For the text-containing cell, return its midpoint in [X, Y] coordinate format. 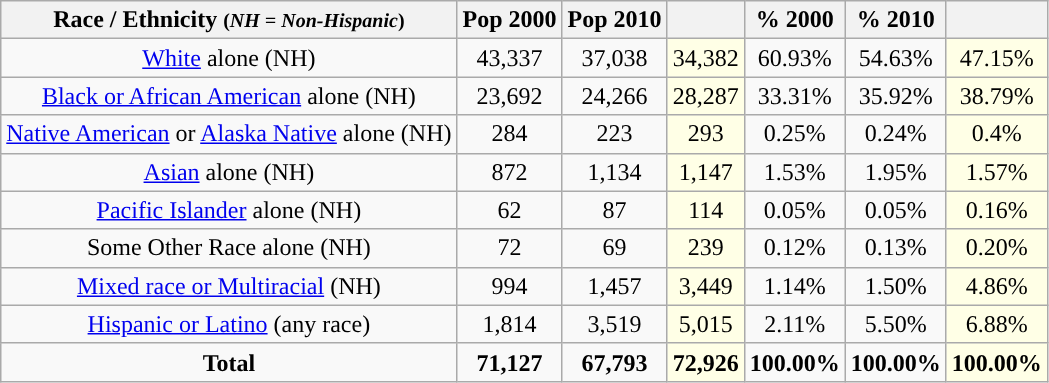
872 [510, 172]
994 [510, 286]
1.95% [896, 172]
Mixed race or Multiracial (NH) [229, 286]
Asian alone (NH) [229, 172]
54.63% [896, 58]
2.11% [794, 324]
5.50% [896, 324]
0.25% [794, 134]
Hispanic or Latino (any race) [229, 324]
62 [510, 210]
1,457 [614, 286]
Black or African American alone (NH) [229, 96]
1.50% [896, 286]
1,814 [510, 324]
3,449 [706, 286]
Total [229, 362]
47.15% [996, 58]
1,147 [706, 172]
37,038 [614, 58]
Race / Ethnicity (NH = Non-Hispanic) [229, 20]
114 [706, 210]
5,015 [706, 324]
34,382 [706, 58]
Pop 2010 [614, 20]
0.20% [996, 248]
87 [614, 210]
284 [510, 134]
Native American or Alaska Native alone (NH) [229, 134]
67,793 [614, 362]
0.16% [996, 210]
35.92% [896, 96]
24,266 [614, 96]
1.53% [794, 172]
0.4% [996, 134]
33.31% [794, 96]
293 [706, 134]
43,337 [510, 58]
1.14% [794, 286]
38.79% [996, 96]
Pop 2000 [510, 20]
6.88% [996, 324]
0.24% [896, 134]
Some Other Race alone (NH) [229, 248]
239 [706, 248]
% 2010 [896, 20]
72,926 [706, 362]
71,127 [510, 362]
White alone (NH) [229, 58]
223 [614, 134]
1,134 [614, 172]
Pacific Islander alone (NH) [229, 210]
% 2000 [794, 20]
72 [510, 248]
23,692 [510, 96]
4.86% [996, 286]
3,519 [614, 324]
60.93% [794, 58]
1.57% [996, 172]
0.13% [896, 248]
69 [614, 248]
0.12% [794, 248]
28,287 [706, 96]
